Provide the [x, y] coordinate of the cell's center where the given text is located.  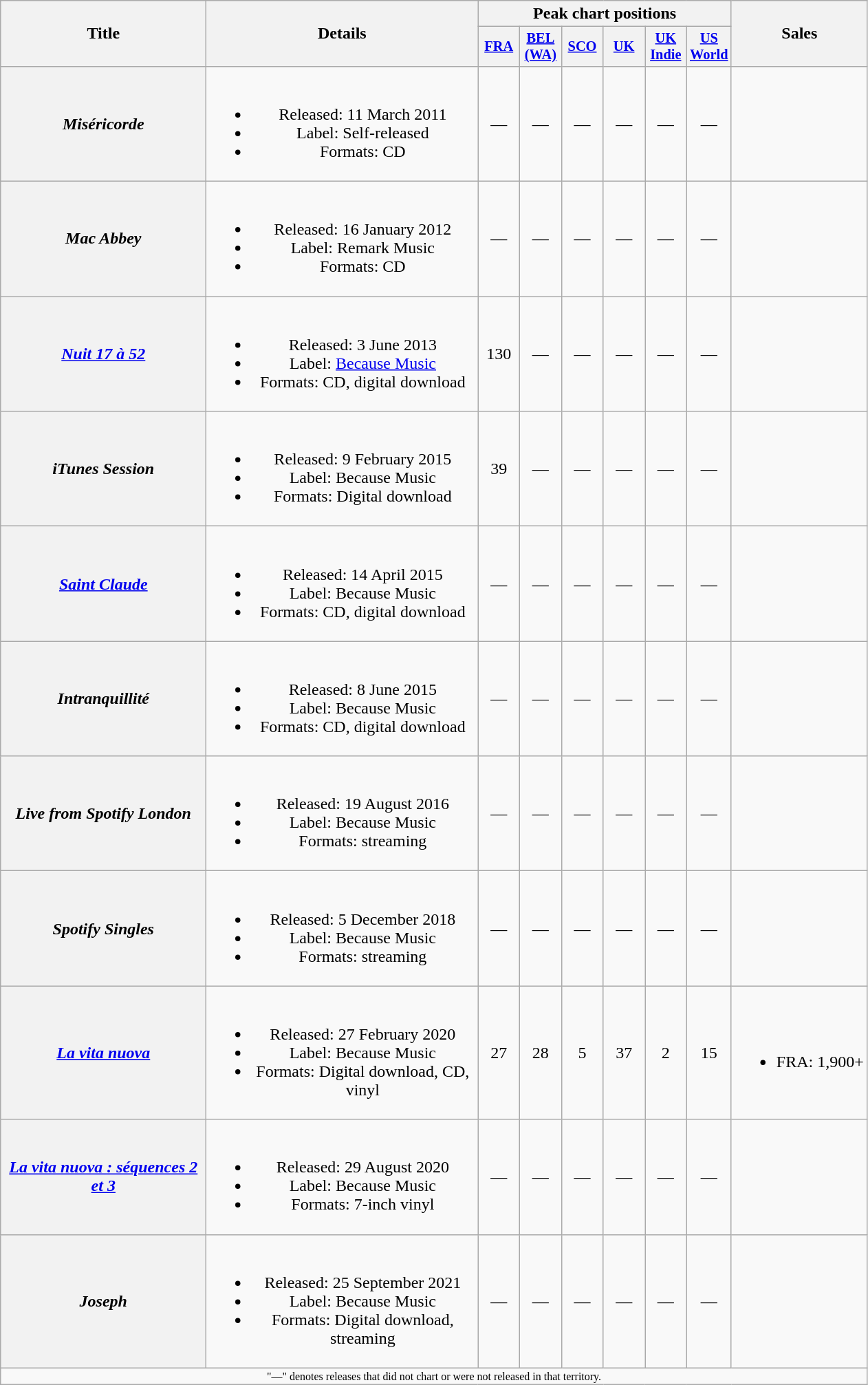
Released: 5 December 2018Label: Because MusicFormats: streaming [343, 929]
Released: 9 February 2015Label: Because MusicFormats: Digital download [343, 469]
5 [582, 1053]
27 [499, 1053]
Released: 29 August 2020Label: Because MusicFormats: 7-inch vinyl [343, 1177]
La vita nuova [103, 1053]
Peak chart positions [605, 14]
Released: 19 August 2016Label: Because MusicFormats: streaming [343, 813]
La vita nuova : séquences 2 et 3 [103, 1177]
Details [343, 34]
130 [499, 354]
FRA [499, 47]
UKIndie [666, 47]
USWorld [708, 47]
Released: 11 March 2011Label: Self-releasedFormats: CD [343, 124]
39 [499, 469]
iTunes Session [103, 469]
28 [541, 1053]
"—" denotes releases that did not chart or were not released in that territory. [435, 1376]
Sales [799, 34]
Saint Claude [103, 583]
37 [625, 1053]
Released: 8 June 2015Label: Because MusicFormats: CD, digital download [343, 699]
2 [666, 1053]
SCO [582, 47]
Title [103, 34]
FRA: 1,900+ [799, 1053]
Nuit 17 à 52 [103, 354]
Released: 16 January 2012Label: Remark MusicFormats: CD [343, 239]
Live from Spotify London [103, 813]
Released: 3 June 2013Label: Because MusicFormats: CD, digital download [343, 354]
Released: 14 April 2015Label: Because MusicFormats: CD, digital download [343, 583]
Mac Abbey [103, 239]
Released: 25 September 2021Label: Because MusicFormats: Digital download, streaming [343, 1301]
Spotify Singles [103, 929]
BEL(WA) [541, 47]
UK [625, 47]
Miséricorde [103, 124]
Joseph [103, 1301]
Intranquillité [103, 699]
Released: 27 February 2020Label: Because MusicFormats: Digital download, CD, vinyl [343, 1053]
15 [708, 1053]
